From the cell containing the given text, extract its center point as [X, Y] coordinate. 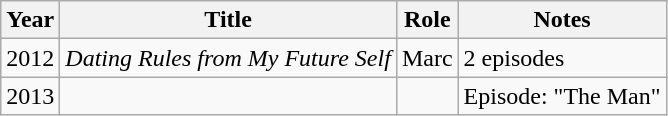
Year [30, 20]
Role [427, 20]
Marc [427, 58]
2012 [30, 58]
2 episodes [562, 58]
Dating Rules from My Future Self [228, 58]
2013 [30, 96]
Notes [562, 20]
Episode: "The Man" [562, 96]
Title [228, 20]
